Find where the given text appears and provide that cell's center as [x, y] coordinate. 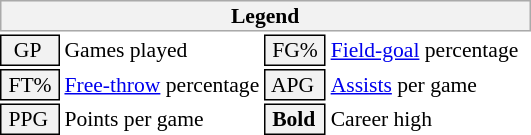
Legend [265, 16]
Free-throw percentage [162, 85]
Field-goal percentage [430, 50]
Assists per game [430, 85]
GP [30, 50]
FG% [295, 50]
APG [295, 85]
FT% [30, 85]
Games played [162, 50]
